From the cell containing the given text, extract its center point as (x, y) coordinate. 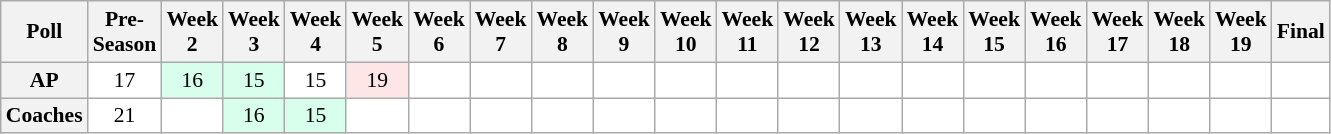
Week11 (748, 32)
Week14 (933, 32)
Week3 (254, 32)
Poll (44, 32)
Coaches (44, 116)
Week4 (316, 32)
Week17 (1118, 32)
Week7 (501, 32)
17 (125, 80)
Pre-Season (125, 32)
Final (1301, 32)
AP (44, 80)
Week2 (192, 32)
Week13 (871, 32)
Week5 (377, 32)
Week10 (686, 32)
Week9 (624, 32)
Week8 (562, 32)
Week18 (1179, 32)
21 (125, 116)
Week12 (809, 32)
Week6 (439, 32)
Week16 (1056, 32)
19 (377, 80)
Week19 (1241, 32)
Week15 (994, 32)
